Find where the given text appears and provide that cell's center as [X, Y] coordinate. 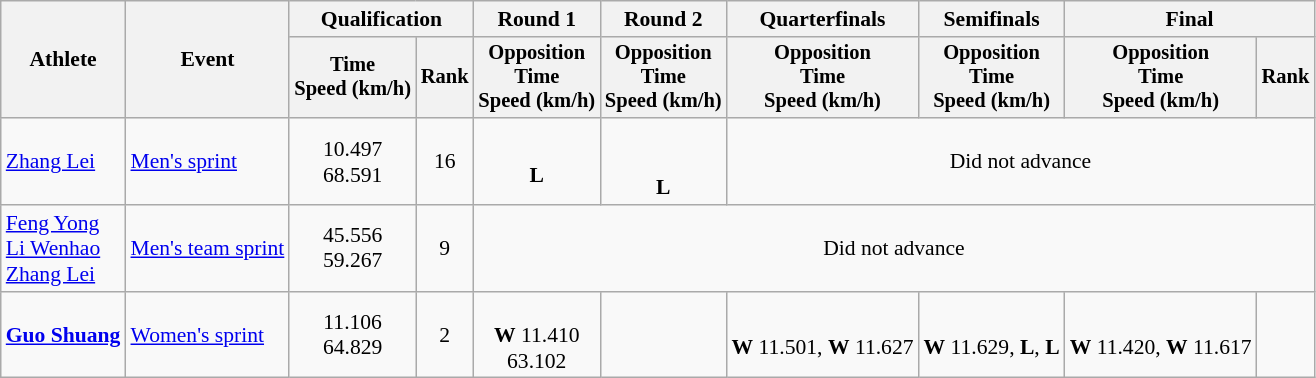
16 [445, 162]
Round 1 [536, 19]
Quarterfinals [823, 19]
Men's team sprint [207, 248]
Men's sprint [207, 162]
Feng YongLi WenhaoZhang Lei [64, 248]
Event [207, 60]
Zhang Lei [64, 162]
Round 2 [664, 19]
45.55659.267 [352, 248]
10.49768.591 [352, 162]
9 [445, 248]
Athlete [64, 60]
Final [1190, 19]
Qualification [381, 19]
TimeSpeed (km/h) [352, 78]
Semifinals [992, 19]
